Pinpoint the cell where the given text exists, returning its [X, Y] midpoint coordinate. 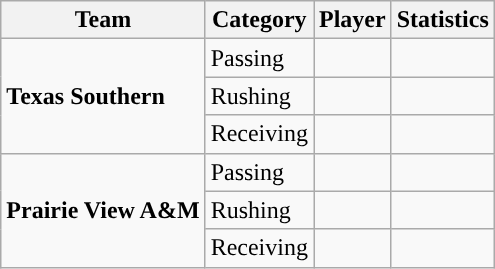
Texas Southern [103, 96]
Statistics [442, 20]
Prairie View A&M [103, 210]
Team [103, 20]
Player [353, 20]
Category [259, 20]
